Provide the [x, y] coordinate of the cell's center where the given text is located.  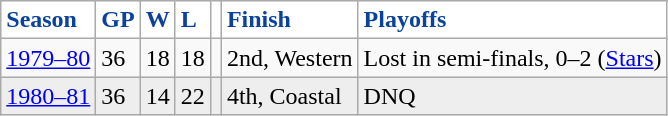
22 [192, 96]
Finish [290, 20]
Playoffs [512, 20]
14 [158, 96]
1980–81 [48, 96]
4th, Coastal [290, 96]
DNQ [512, 96]
1979–80 [48, 58]
L [192, 20]
GP [118, 20]
2nd, Western [290, 58]
Season [48, 20]
W [158, 20]
Lost in semi-finals, 0–2 (Stars) [512, 58]
